For the text-containing cell, return its midpoint in (x, y) coordinate format. 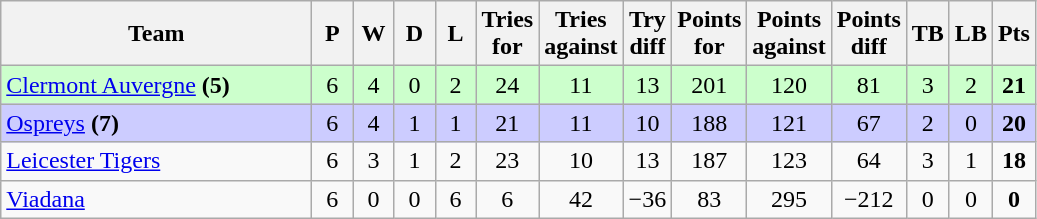
201 (710, 85)
−36 (648, 199)
Team (156, 34)
Try diff (648, 34)
Points diff (868, 34)
121 (789, 123)
W (374, 34)
42 (581, 199)
23 (508, 161)
D (414, 34)
188 (710, 123)
20 (1014, 123)
123 (789, 161)
Tries against (581, 34)
Tries for (508, 34)
Pts (1014, 34)
Leicester Tigers (156, 161)
Viadana (156, 199)
TB (928, 34)
Ospreys (7) (156, 123)
120 (789, 85)
Points for (710, 34)
P (332, 34)
24 (508, 85)
64 (868, 161)
83 (710, 199)
187 (710, 161)
LB (970, 34)
18 (1014, 161)
67 (868, 123)
L (456, 34)
295 (789, 199)
−212 (868, 199)
81 (868, 85)
Clermont Auvergne (5) (156, 85)
Points against (789, 34)
